Return (x, y) of the center of cell containing provided text 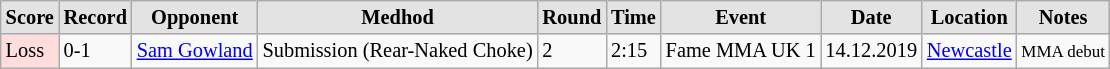
Round (572, 17)
Notes (1064, 17)
Submission (Rear-Naked Choke) (398, 51)
Location (970, 17)
Medhod (398, 17)
Score (30, 17)
Event (741, 17)
0-1 (96, 51)
2 (572, 51)
Newcastle (970, 51)
Opponent (195, 17)
MMA debut (1064, 51)
14.12.2019 (872, 51)
Fame MMA UK 1 (741, 51)
Record (96, 17)
Time (634, 17)
Date (872, 17)
2:15 (634, 51)
Sam Gowland (195, 51)
Loss (30, 51)
